Extract the [x, y] coordinate from the center of the cell holding the provided text.  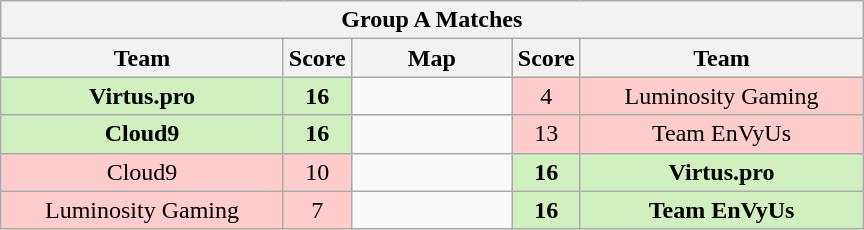
7 [317, 210]
Group A Matches [432, 20]
Map [432, 58]
4 [546, 96]
10 [317, 172]
13 [546, 134]
